For the text-containing cell, return its midpoint in [x, y] coordinate format. 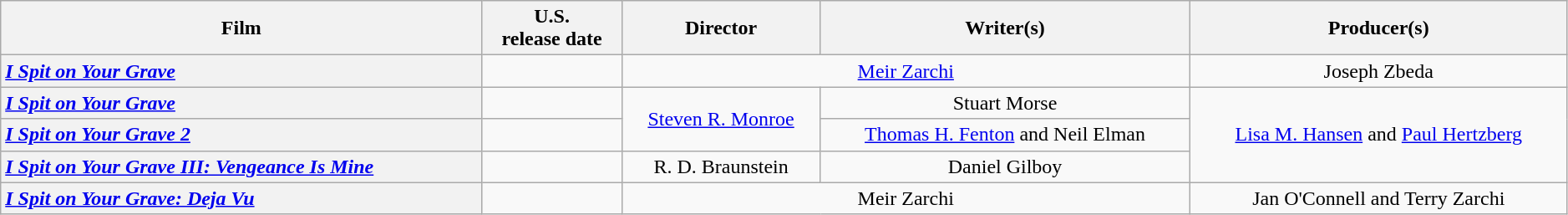
I Spit on Your Grave III: Vengeance Is Mine [241, 166]
R. D. Braunstein [721, 166]
I Spit on Your Grave: Deja Vu [241, 198]
U.S. release date [551, 28]
Thomas H. Fenton and Neil Elman [1005, 135]
Lisa M. Hansen and Paul Hertzberg [1378, 135]
Producer(s) [1378, 28]
I Spit on Your Grave 2 [241, 135]
Director [721, 28]
Daniel Gilboy [1005, 166]
Stuart Morse [1005, 103]
Steven R. Monroe [721, 119]
Writer(s) [1005, 28]
Joseph Zbeda [1378, 71]
Film [241, 28]
Jan O'Connell and Terry Zarchi [1378, 198]
